Return the (X, Y) coordinate for the center point of the cell that contains the specified text.  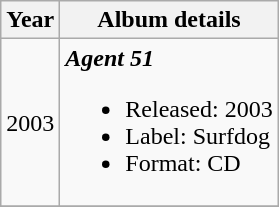
Agent 51Released: 2003Label: SurfdogFormat: CD (169, 122)
2003 (30, 122)
Year (30, 20)
Album details (169, 20)
